Pinpoint the cell where the given text exists, returning its (X, Y) midpoint coordinate. 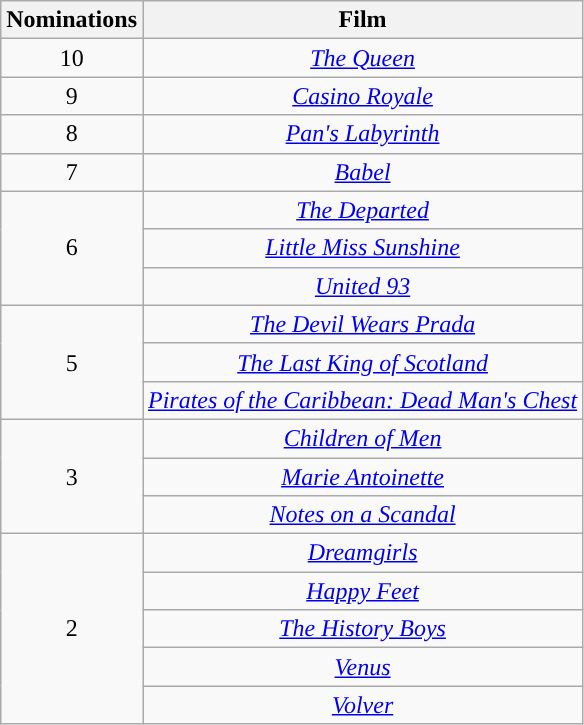
Film (362, 20)
Pirates of the Caribbean: Dead Man's Chest (362, 400)
Happy Feet (362, 591)
7 (72, 172)
The Last King of Scotland (362, 362)
2 (72, 629)
5 (72, 362)
Volver (362, 705)
Venus (362, 667)
Casino Royale (362, 96)
United 93 (362, 286)
Marie Antoinette (362, 477)
Pan's Labyrinth (362, 134)
Children of Men (362, 438)
10 (72, 58)
Nominations (72, 20)
Dreamgirls (362, 553)
Little Miss Sunshine (362, 248)
3 (72, 476)
8 (72, 134)
The History Boys (362, 629)
9 (72, 96)
Notes on a Scandal (362, 515)
6 (72, 248)
The Devil Wears Prada (362, 324)
Babel (362, 172)
The Queen (362, 58)
The Departed (362, 210)
